Capture the cell that displays the provided text and extract its [x, y] central coordinate. 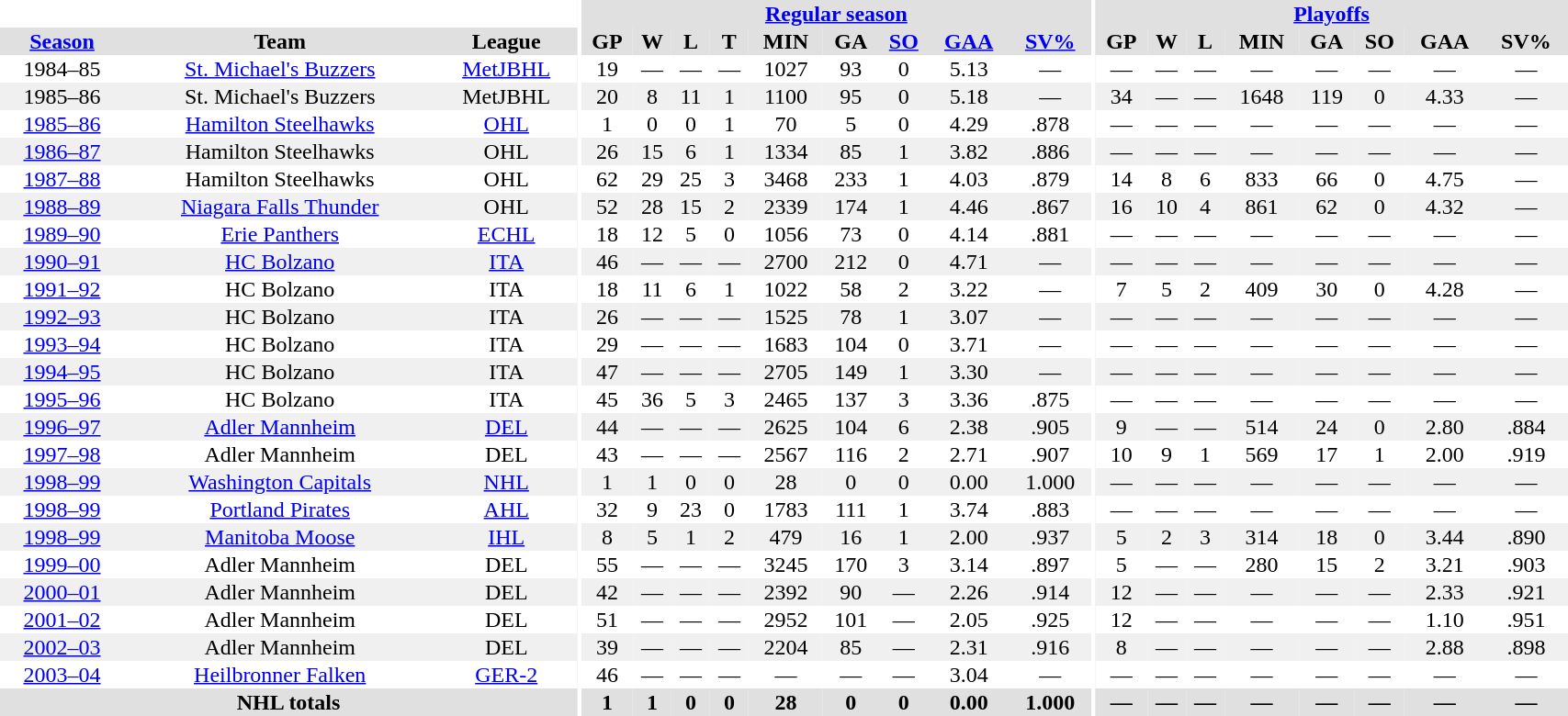
.925 [1050, 620]
1988–89 [62, 207]
70 [786, 124]
2392 [786, 592]
.903 [1526, 565]
1984–85 [62, 69]
73 [851, 234]
174 [851, 207]
.890 [1526, 537]
2.88 [1444, 647]
32 [607, 509]
4.03 [968, 179]
1989–90 [62, 234]
.886 [1050, 151]
514 [1262, 427]
2339 [786, 207]
.879 [1050, 179]
4.28 [1444, 289]
Team [279, 41]
.883 [1050, 509]
League [506, 41]
1648 [1262, 96]
3.21 [1444, 565]
1683 [786, 344]
1027 [786, 69]
Season [62, 41]
2.80 [1444, 427]
170 [851, 565]
78 [851, 317]
47 [607, 372]
39 [607, 647]
1996–97 [62, 427]
2002–03 [62, 647]
ECHL [506, 234]
1995–96 [62, 399]
3.36 [968, 399]
3.74 [968, 509]
2465 [786, 399]
20 [607, 96]
17 [1326, 454]
2.31 [968, 647]
1990–91 [62, 262]
1999–00 [62, 565]
1056 [786, 234]
2952 [786, 620]
3.44 [1444, 537]
1100 [786, 96]
3245 [786, 565]
.898 [1526, 647]
T [729, 41]
.937 [1050, 537]
1997–98 [62, 454]
34 [1122, 96]
1991–92 [62, 289]
.905 [1050, 427]
.875 [1050, 399]
280 [1262, 565]
4 [1205, 207]
1022 [786, 289]
90 [851, 592]
44 [607, 427]
GER-2 [506, 675]
55 [607, 565]
Manitoba Moose [279, 537]
3.30 [968, 372]
Washington Capitals [279, 482]
25 [691, 179]
.916 [1050, 647]
1993–94 [62, 344]
.878 [1050, 124]
4.46 [968, 207]
833 [1262, 179]
1525 [786, 317]
212 [851, 262]
Niagara Falls Thunder [279, 207]
51 [607, 620]
4.29 [968, 124]
2.26 [968, 592]
42 [607, 592]
3.14 [968, 565]
23 [691, 509]
IHL [506, 537]
2705 [786, 372]
1987–88 [62, 179]
569 [1262, 454]
45 [607, 399]
4.75 [1444, 179]
2700 [786, 262]
24 [1326, 427]
4.71 [968, 262]
3.04 [968, 675]
Heilbronner Falken [279, 675]
4.33 [1444, 96]
.951 [1526, 620]
7 [1122, 289]
.867 [1050, 207]
2003–04 [62, 675]
Playoffs [1332, 14]
43 [607, 454]
137 [851, 399]
2.05 [968, 620]
.881 [1050, 234]
1994–95 [62, 372]
119 [1326, 96]
1334 [786, 151]
Regular season [836, 14]
.884 [1526, 427]
409 [1262, 289]
2.71 [968, 454]
3.82 [968, 151]
1986–87 [62, 151]
1783 [786, 509]
58 [851, 289]
95 [851, 96]
2204 [786, 647]
.914 [1050, 592]
2625 [786, 427]
66 [1326, 179]
AHL [506, 509]
Portland Pirates [279, 509]
314 [1262, 537]
111 [851, 509]
93 [851, 69]
149 [851, 372]
.897 [1050, 565]
.919 [1526, 454]
30 [1326, 289]
NHL totals [288, 702]
2567 [786, 454]
1.10 [1444, 620]
Erie Panthers [279, 234]
.921 [1526, 592]
4.14 [968, 234]
233 [851, 179]
479 [786, 537]
NHL [506, 482]
5.18 [968, 96]
19 [607, 69]
2000–01 [62, 592]
14 [1122, 179]
5.13 [968, 69]
2.38 [968, 427]
52 [607, 207]
101 [851, 620]
.907 [1050, 454]
1992–93 [62, 317]
4.32 [1444, 207]
3468 [786, 179]
2001–02 [62, 620]
3.22 [968, 289]
36 [652, 399]
3.71 [968, 344]
116 [851, 454]
3.07 [968, 317]
2.33 [1444, 592]
861 [1262, 207]
